Return the (x, y) coordinate for the center point of the cell that contains the specified text.  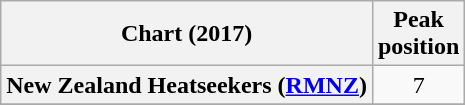
7 (418, 85)
Chart (2017) (187, 34)
Peak position (418, 34)
New Zealand Heatseekers (RMNZ) (187, 85)
